Extract the (X, Y) coordinate from the center of the cell holding the provided text.  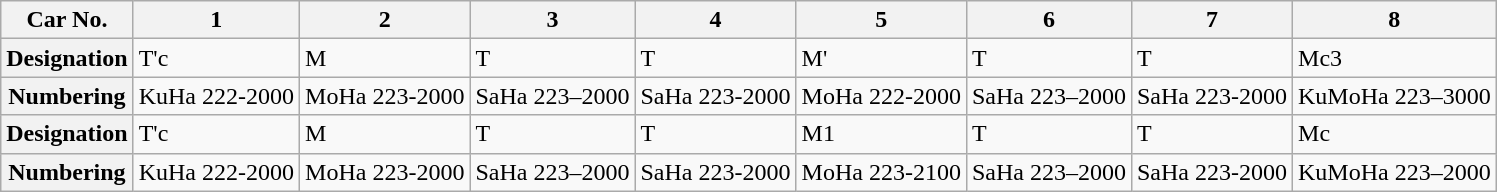
KuMoHa 223–2000 (1395, 172)
Mc3 (1395, 58)
KuMoHa 223–3000 (1395, 96)
Mc (1395, 134)
1 (216, 20)
MoHa 223-2100 (881, 172)
6 (1048, 20)
3 (552, 20)
M' (881, 58)
4 (716, 20)
8 (1395, 20)
Car No. (67, 20)
MoHa 222-2000 (881, 96)
7 (1212, 20)
M1 (881, 134)
5 (881, 20)
2 (385, 20)
